Capture the cell that displays the provided text and extract its (X, Y) central coordinate. 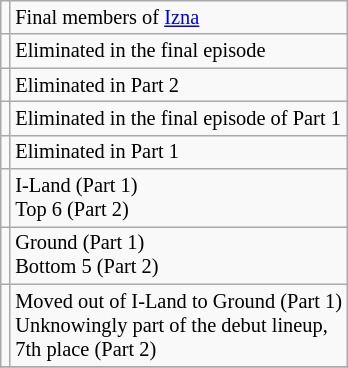
Eliminated in Part 1 (178, 152)
Moved out of I-Land to Ground (Part 1) Unknowingly part of the debut lineup, 7th place (Part 2) (178, 325)
Eliminated in the final episode (178, 51)
I-Land (Part 1) Top 6 (Part 2) (178, 198)
Eliminated in Part 2 (178, 85)
Eliminated in the final episode of Part 1 (178, 118)
Final members of Izna (178, 17)
Ground (Part 1) Bottom 5 (Part 2) (178, 255)
